Pinpoint the cell where the given text exists, returning its [X, Y] midpoint coordinate. 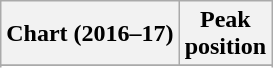
Peakposition [225, 34]
Chart (2016–17) [90, 34]
